Locate the cell with the specified text and output its [x, y] center coordinate. 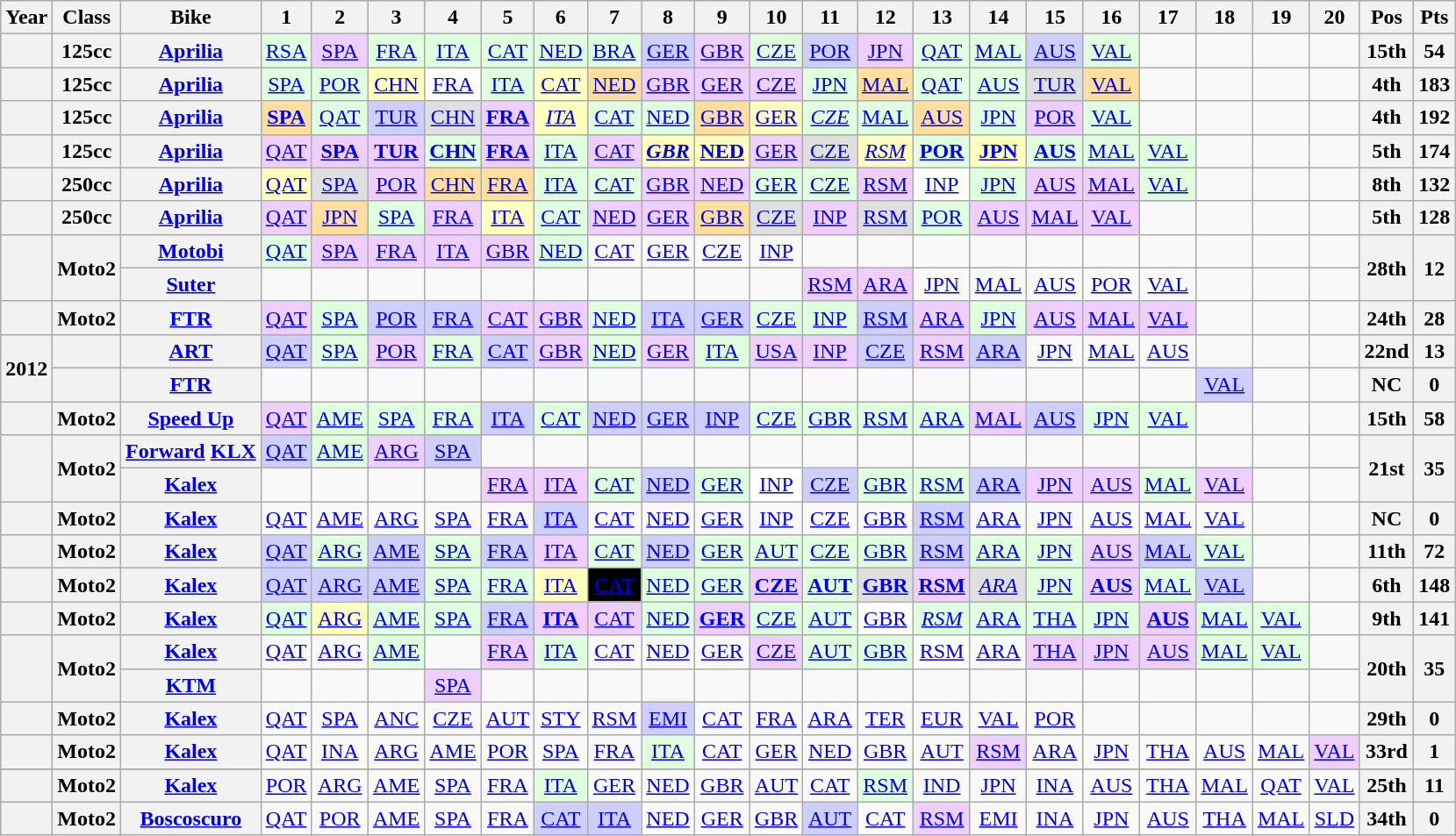
9th [1387, 618]
11th [1387, 552]
17 [1168, 18]
KTM [191, 685]
141 [1434, 618]
16 [1111, 18]
STY [561, 718]
2012 [26, 368]
Motobi [191, 251]
6th [1387, 585]
28th [1387, 268]
Suter [191, 284]
Boscoscuro [191, 818]
5 [507, 18]
RSA [286, 51]
Year [26, 18]
24th [1387, 318]
6 [561, 18]
25th [1387, 785]
29th [1387, 718]
132 [1434, 184]
192 [1434, 118]
15 [1055, 18]
BRA [614, 51]
8 [668, 18]
21st [1387, 468]
183 [1434, 84]
IND [942, 785]
Class [87, 18]
18 [1224, 18]
33rd [1387, 752]
72 [1434, 552]
USA [776, 351]
8th [1387, 184]
Speed Up [191, 418]
Pos [1387, 18]
19 [1280, 18]
EUR [942, 718]
54 [1434, 51]
174 [1434, 151]
Pts [1434, 18]
SLD [1334, 818]
ANC [396, 718]
Bike [191, 18]
9 [721, 18]
7 [614, 18]
148 [1434, 585]
10 [776, 18]
28 [1434, 318]
22nd [1387, 351]
34th [1387, 818]
2 [340, 18]
14 [998, 18]
20th [1387, 668]
4 [453, 18]
Forward KLX [191, 452]
58 [1434, 418]
20 [1334, 18]
128 [1434, 218]
ART [191, 351]
TER [885, 718]
3 [396, 18]
